Identify which cell holds the provided text, then report its [x, y] central coordinate. 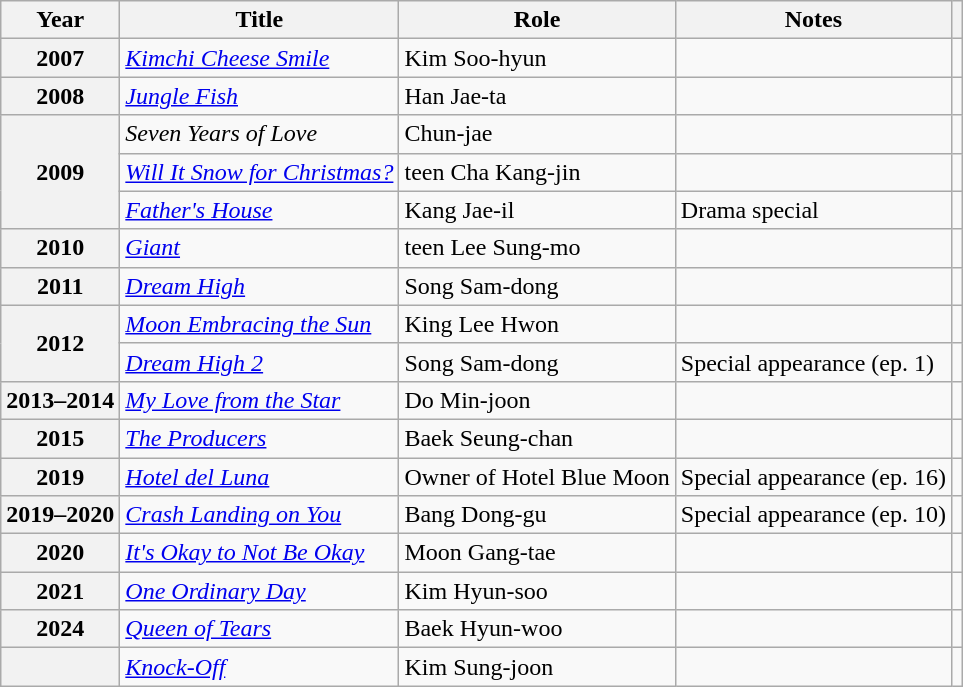
Dream High [260, 286]
2013–2014 [60, 400]
2009 [60, 172]
Will It Snow for Christmas? [260, 172]
Owner of Hotel Blue Moon [537, 477]
Dream High 2 [260, 362]
Role [537, 20]
teen Lee Sung-mo [537, 248]
Hotel del Luna [260, 477]
My Love from the Star [260, 400]
Jungle Fish [260, 96]
2011 [60, 286]
2020 [60, 553]
Notes [813, 20]
Baek Hyun-woo [537, 629]
Drama special [813, 210]
2021 [60, 591]
Moon Gang-tae [537, 553]
Chun-jae [537, 134]
Baek Seung-chan [537, 438]
teen Cha Kang-jin [537, 172]
Kimchi Cheese Smile [260, 58]
Crash Landing on You [260, 515]
2010 [60, 248]
Kim Sung-joon [537, 667]
2024 [60, 629]
Bang Dong-gu [537, 515]
Kang Jae-il [537, 210]
Moon Embracing the Sun [260, 324]
It's Okay to Not Be Okay [260, 553]
Kim Hyun-soo [537, 591]
Do Min-joon [537, 400]
2007 [60, 58]
Year [60, 20]
Special appearance (ep. 1) [813, 362]
Title [260, 20]
Kim Soo-hyun [537, 58]
Special appearance (ep. 16) [813, 477]
2019 [60, 477]
2008 [60, 96]
Special appearance (ep. 10) [813, 515]
Han Jae-ta [537, 96]
Father's House [260, 210]
The Producers [260, 438]
Queen of Tears [260, 629]
2019–2020 [60, 515]
King Lee Hwon [537, 324]
One Ordinary Day [260, 591]
Giant [260, 248]
Seven Years of Love [260, 134]
2012 [60, 343]
2015 [60, 438]
Knock-Off [260, 667]
